Detect which cell encompasses the target text, then output its (X, Y) center coordinate. 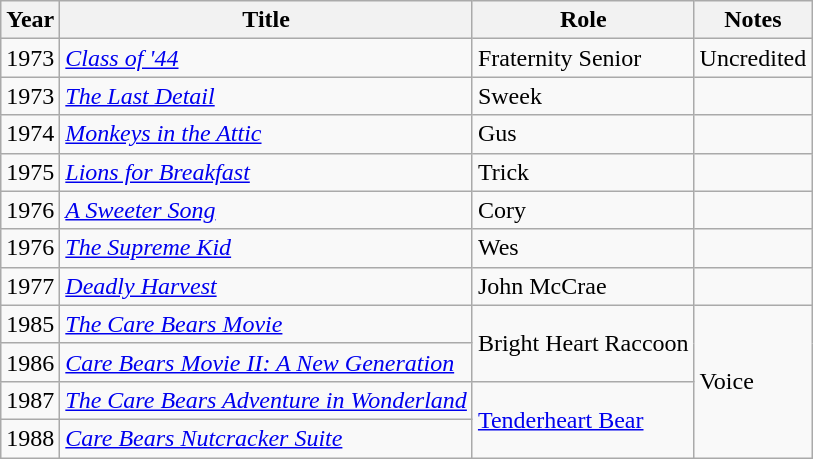
John McCrae (583, 286)
Class of '44 (266, 58)
Wes (583, 248)
1986 (30, 362)
Care Bears Nutcracker Suite (266, 438)
Year (30, 20)
Title (266, 20)
Notes (753, 20)
1975 (30, 172)
1987 (30, 400)
Uncredited (753, 58)
Sweek (583, 96)
The Care Bears Movie (266, 324)
Tenderheart Bear (583, 419)
A Sweeter Song (266, 210)
Deadly Harvest (266, 286)
Care Bears Movie II: A New Generation (266, 362)
Bright Heart Raccoon (583, 343)
The Last Detail (266, 96)
1985 (30, 324)
The Supreme Kid (266, 248)
Gus (583, 134)
Role (583, 20)
Monkeys in the Attic (266, 134)
The Care Bears Adventure in Wonderland (266, 400)
Trick (583, 172)
1988 (30, 438)
Voice (753, 381)
1977 (30, 286)
1974 (30, 134)
Cory (583, 210)
Fraternity Senior (583, 58)
Lions for Breakfast (266, 172)
